Extract the [X, Y] coordinate from the center of the cell holding the provided text.  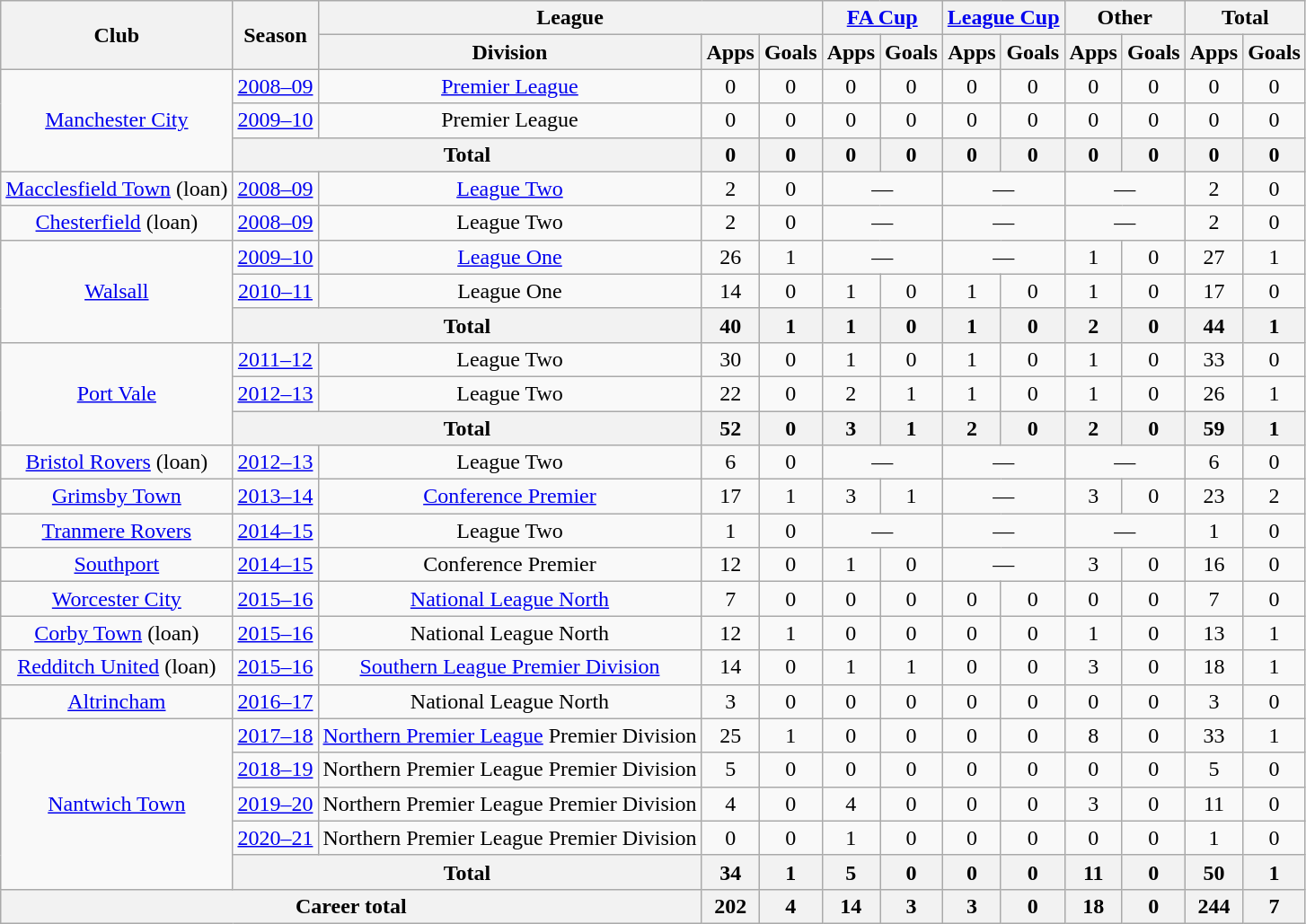
2011–12 [275, 359]
16 [1213, 565]
Altrincham [117, 701]
27 [1213, 257]
13 [1213, 633]
52 [730, 428]
Other [1125, 18]
244 [1213, 906]
Tranmere Rovers [117, 531]
50 [1213, 872]
Career total [351, 906]
Division [510, 52]
202 [730, 906]
23 [1213, 497]
2020–21 [275, 838]
Walsall [117, 291]
Port Vale [117, 393]
Grimsby Town [117, 497]
2016–17 [275, 701]
Bristol Rovers (loan) [117, 462]
44 [1213, 325]
22 [730, 393]
Worcester City [117, 599]
2018–19 [275, 770]
2013–14 [275, 497]
59 [1213, 428]
2017–18 [275, 735]
Nantwich Town [117, 804]
2019–20 [275, 804]
Southport [117, 565]
FA Cup [882, 18]
25 [730, 735]
Club [117, 35]
Season [275, 35]
Macclesfield Town (loan) [117, 189]
2010–11 [275, 291]
Manchester City [117, 120]
8 [1093, 735]
League [569, 18]
League Cup [1003, 18]
30 [730, 359]
Chesterfield (loan) [117, 223]
Corby Town (loan) [117, 633]
40 [730, 325]
Redditch United (loan) [117, 667]
Southern League Premier Division [510, 667]
34 [730, 872]
